Provide the (x, y) coordinate of the cell's center where the given text is located.  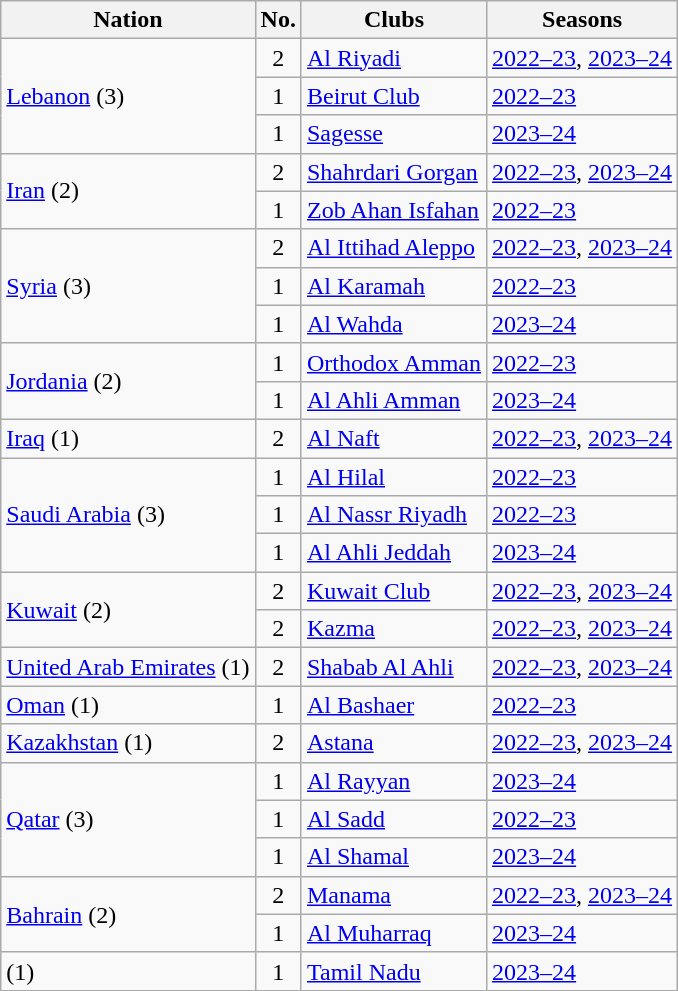
Al Rayyan (394, 781)
Oman (1) (128, 705)
Sagesse (394, 134)
Syria (3) (128, 286)
Tamil Nadu (394, 971)
Al Muharraq (394, 933)
Iran (2) (128, 191)
Lebanon (3) (128, 96)
Kazma (394, 629)
Al Nassr Riyadh (394, 515)
Al Shamal (394, 857)
Kazakhstan (1) (128, 743)
Al Karamah (394, 286)
Iraq (1) (128, 438)
United Arab Emirates (1) (128, 667)
Al Naft (394, 438)
Orthodox Amman (394, 362)
Shahrdari Gorgan (394, 172)
Seasons (582, 20)
Al Ahli Amman (394, 400)
Zob Ahan Isfahan (394, 210)
No. (278, 20)
Kuwait Club (394, 591)
Al Sadd (394, 819)
Jordania (2) (128, 381)
Shabab Al Ahli (394, 667)
Bahrain (2) (128, 914)
Kuwait (2) (128, 610)
Clubs (394, 20)
Nation (128, 20)
Beirut Club (394, 96)
Al Wahda (394, 324)
Al Hilal (394, 477)
Manama (394, 895)
Al Riyadi (394, 58)
(1) (128, 971)
Al Ittihad Aleppo (394, 248)
Al Bashaer (394, 705)
Astana (394, 743)
Saudi Arabia (3) (128, 515)
Al Ahli Jeddah (394, 553)
Qatar (3) (128, 819)
